Find where the given text appears and provide that cell's center as [X, Y] coordinate. 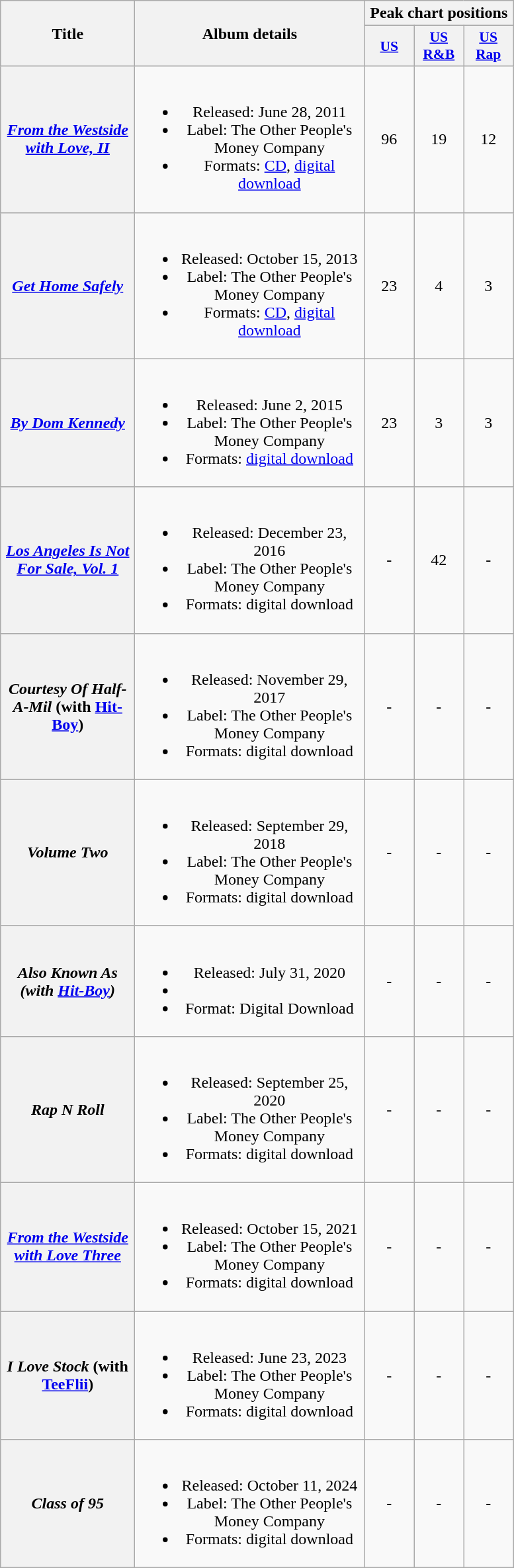
Released: June 2, 2015Label: The Other People's Money CompanyFormats: digital download [250, 423]
Released: October 15, 2021Label: The Other People's Money CompanyFormats: digital download [250, 1246]
19 [439, 139]
12 [488, 139]
I Love Stock (with TeeFlii) [67, 1375]
From the Westside with Love, II [67, 139]
96 [389, 139]
Released: October 11, 2024Label: The Other People's Money CompanyFormats: digital download [250, 1504]
Released: October 15, 2013Label: The Other People's Money CompanyFormats: CD, digital download [250, 286]
Los Angeles Is Not For Sale, Vol. 1 [67, 560]
Get Home Safely [67, 286]
Volume Two [67, 852]
Released: July 31, 2020Format: Digital Download [250, 980]
Released: September 29, 2018Label: The Other People's Money CompanyFormats: digital download [250, 852]
42 [439, 560]
Title [67, 33]
USRap [488, 46]
Also Known As (with Hit-Boy) [67, 980]
US [389, 46]
Peak chart positions [439, 13]
Rap N Roll [67, 1109]
Released: June 23, 2023Label: The Other People's Money CompanyFormats: digital download [250, 1375]
Released: June 28, 2011Label: The Other People's Money CompanyFormats: CD, digital download [250, 139]
Released: September 25, 2020Label: The Other People's Money CompanyFormats: digital download [250, 1109]
4 [439, 286]
Class of 95 [67, 1504]
From the Westside with Love Three [67, 1246]
By Dom Kennedy [67, 423]
Courtesy Of Half-A-Mil (with Hit-Boy) [67, 707]
Released: December 23, 2016Label: The Other People's Money CompanyFormats: digital download [250, 560]
US R&B [439, 46]
Album details [250, 33]
Released: November 29, 2017Label: The Other People's Money CompanyFormats: digital download [250, 707]
